Extract the [x, y] coordinate from the center of the cell holding the provided text.  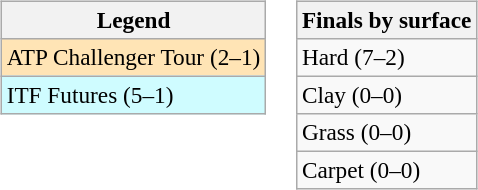
Carpet (0–0) [387, 171]
Legend [133, 20]
Clay (0–0) [387, 95]
ATP Challenger Tour (2–1) [133, 57]
Hard (7–2) [387, 57]
Grass (0–0) [387, 133]
ITF Futures (5–1) [133, 95]
Finals by surface [387, 20]
